Extract the (x, y) coordinate from the center of the cell holding the provided text.  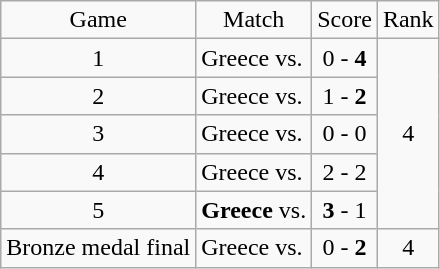
3 - 1 (345, 210)
2 - 2 (345, 172)
Rank (408, 20)
0 - 2 (345, 248)
0 - 0 (345, 134)
2 (98, 96)
0 - 4 (345, 58)
Score (345, 20)
Game (98, 20)
1 - 2 (345, 96)
5 (98, 210)
3 (98, 134)
1 (98, 58)
Bronze medal final (98, 248)
Match (254, 20)
